Locate the cell with the specified text and output its (x, y) center coordinate. 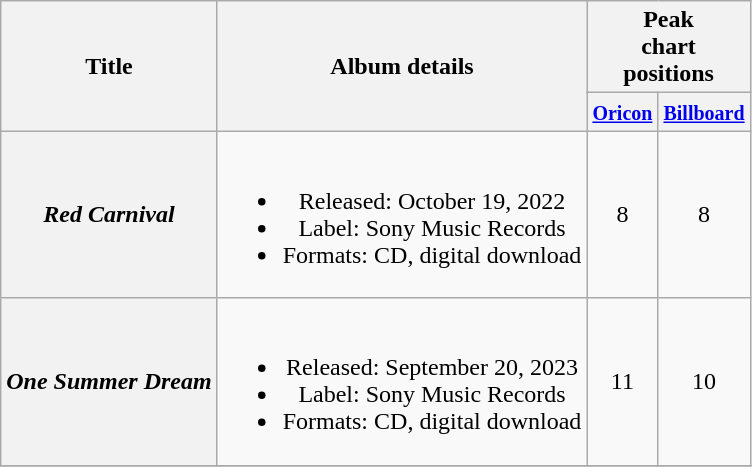
Released: October 19, 2022Label: Sony Music RecordsFormats: CD, digital download (402, 214)
Album details (402, 66)
Peak chart positions (668, 47)
Title (109, 66)
Released: September 20, 2023Label: Sony Music RecordsFormats: CD, digital download (402, 382)
10 (704, 382)
11 (622, 382)
Oricon (622, 112)
Billboard (704, 112)
One Summer Dream (109, 382)
Red Carnival (109, 214)
